Find where the given text appears and provide that cell's center as (x, y) coordinate. 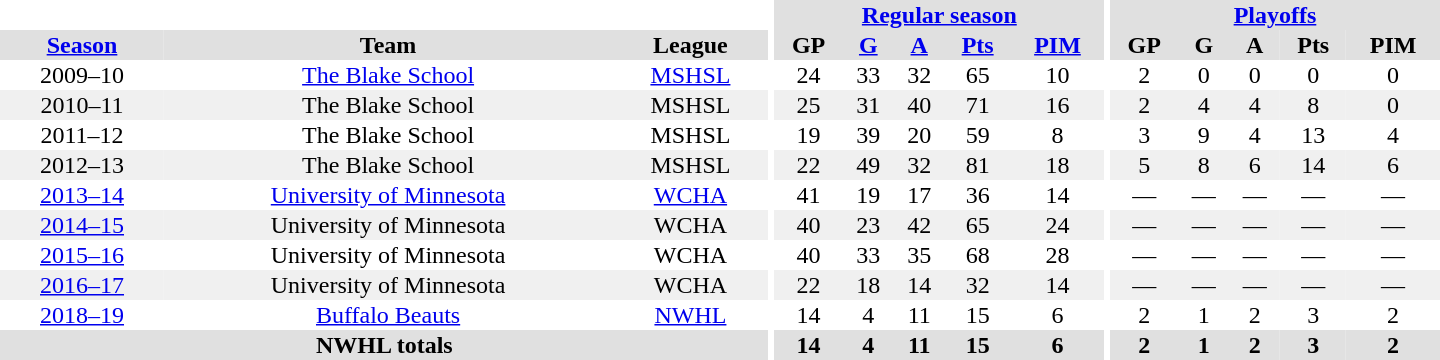
2015–16 (82, 255)
Season (82, 45)
23 (868, 225)
NWHL (690, 315)
2010–11 (82, 105)
Team (388, 45)
2011–12 (82, 135)
Buffalo Beauts (388, 315)
25 (808, 105)
2013–14 (82, 195)
17 (920, 195)
13 (1313, 135)
59 (978, 135)
49 (868, 165)
10 (1058, 75)
2009–10 (82, 75)
2016–17 (82, 285)
36 (978, 195)
81 (978, 165)
68 (978, 255)
League (690, 45)
39 (868, 135)
5 (1144, 165)
Playoffs (1275, 15)
16 (1058, 105)
Regular season (939, 15)
41 (808, 195)
31 (868, 105)
2014–15 (82, 225)
NWHL totals (384, 345)
2012–13 (82, 165)
20 (920, 135)
2018–19 (82, 315)
35 (920, 255)
71 (978, 105)
28 (1058, 255)
42 (920, 225)
9 (1204, 135)
